Return [x, y] of the center of cell containing provided text 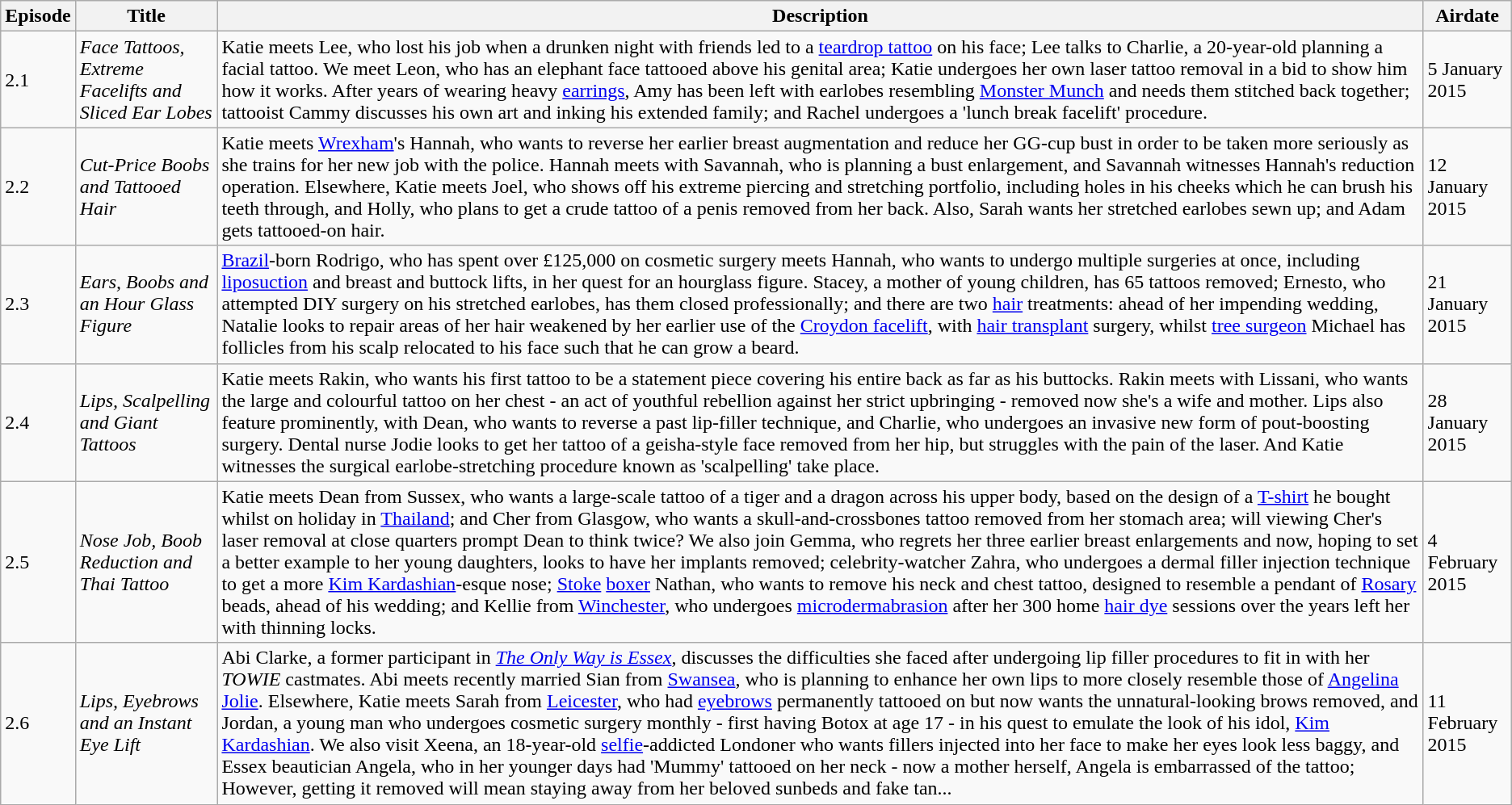
Airdate [1467, 16]
Title [146, 16]
2.6 [38, 723]
Face Tattoos, Extreme Facelifts and Sliced Ear Lobes [146, 79]
2.4 [38, 422]
11 February 2015 [1467, 723]
12 January 2015 [1467, 187]
2.1 [38, 79]
21 January 2015 [1467, 304]
Description [821, 16]
Ears, Boobs and an Hour Glass Figure [146, 304]
2.5 [38, 562]
4 February 2015 [1467, 562]
2.3 [38, 304]
Lips, Scalpelling and Giant Tattoos [146, 422]
Lips, Eyebrows and an Instant Eye Lift [146, 723]
2.2 [38, 187]
Cut-Price Boobs and Tattooed Hair [146, 187]
5 January 2015 [1467, 79]
Episode [38, 16]
28 January 2015 [1467, 422]
Nose Job, Boob Reduction and Thai Tattoo [146, 562]
